Locate the cell with the specified text and output its (X, Y) center coordinate. 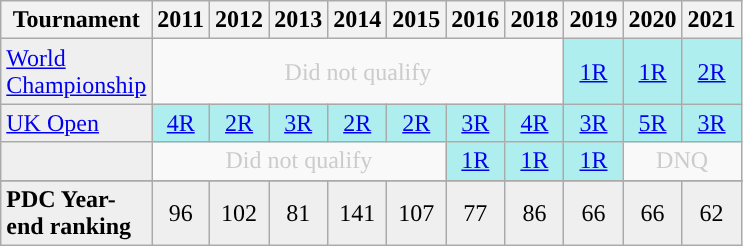
2021 (712, 20)
Tournament (76, 20)
UK Open (76, 123)
62 (712, 212)
World Championship (76, 72)
2015 (416, 20)
2020 (652, 20)
2012 (240, 20)
2014 (358, 20)
5R (652, 123)
77 (476, 212)
2011 (181, 20)
2016 (476, 20)
2018 (534, 20)
141 (358, 212)
86 (534, 212)
2013 (298, 20)
81 (298, 212)
DNQ (682, 161)
96 (181, 212)
2019 (594, 20)
107 (416, 212)
102 (240, 212)
PDC Year-end ranking (76, 212)
